Locate the cell with the specified text and output its (X, Y) center coordinate. 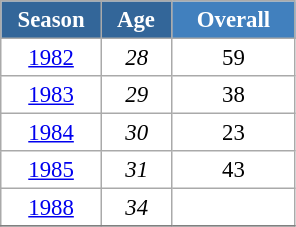
23 (234, 133)
1985 (52, 170)
Overall (234, 20)
Age (136, 20)
30 (136, 133)
31 (136, 170)
1983 (52, 95)
38 (234, 95)
1984 (52, 133)
28 (136, 58)
34 (136, 208)
59 (234, 58)
1988 (52, 208)
1982 (52, 58)
43 (234, 170)
Season (52, 20)
29 (136, 95)
